Search for the cell housing the specified text and yield its [X, Y] center coordinate. 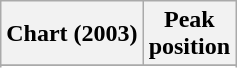
Chart (2003) [72, 34]
Peakposition [189, 34]
